Provide the (X, Y) coordinate of the cell's center where the given text is located.  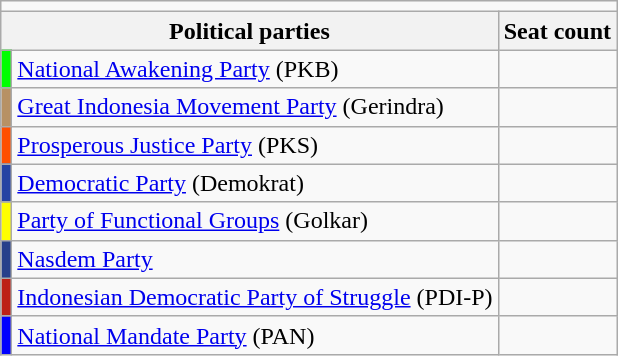
Seat count (557, 31)
Great Indonesia Movement Party (Gerindra) (255, 107)
Nasdem Party (255, 259)
National Mandate Party (PAN) (255, 335)
Political parties (250, 31)
National Awakening Party (PKB) (255, 69)
Indonesian Democratic Party of Struggle (PDI-P) (255, 297)
Party of Functional Groups (Golkar) (255, 221)
Prosperous Justice Party (PKS) (255, 145)
Democratic Party (Demokrat) (255, 183)
